Detect which cell encompasses the target text, then output its [X, Y] center coordinate. 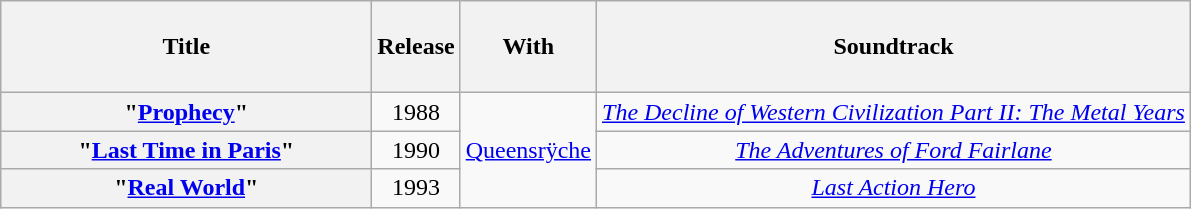
"Last Time in Paris" [186, 150]
Release [416, 47]
1993 [416, 188]
The Decline of Western Civilization Part II: The Metal Years [894, 112]
With [528, 47]
Queensrÿche [528, 150]
"Prophecy" [186, 112]
Soundtrack [894, 47]
1988 [416, 112]
Last Action Hero [894, 188]
1990 [416, 150]
Title [186, 47]
"Real World" [186, 188]
The Adventures of Ford Fairlane [894, 150]
